Locate the cell with the specified text and output its (X, Y) center coordinate. 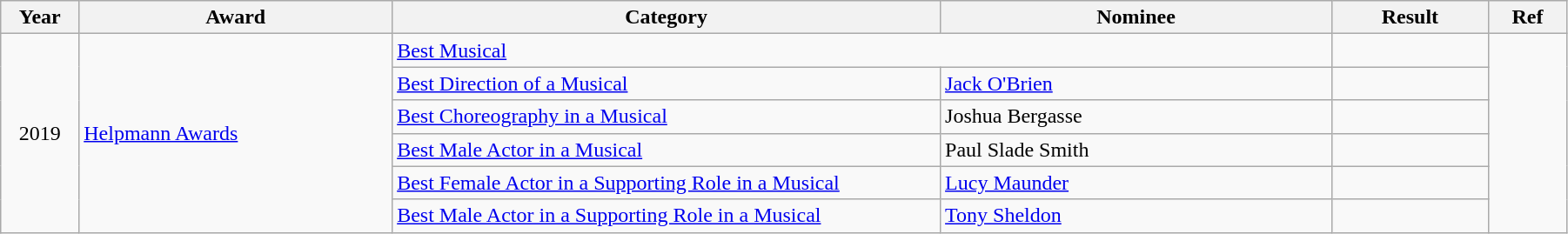
Tony Sheldon (1136, 216)
Best Male Actor in a Supporting Role in a Musical (667, 216)
Ref (1527, 17)
Lucy Maunder (1136, 183)
Joshua Bergasse (1136, 117)
Best Male Actor in a Musical (667, 150)
Paul Slade Smith (1136, 150)
Result (1410, 17)
Best Direction of a Musical (667, 84)
Year (40, 17)
2019 (40, 133)
Category (667, 17)
Best Choreography in a Musical (667, 117)
Best Musical (862, 50)
Jack O'Brien (1136, 84)
Helpmann Awards (236, 133)
Best Female Actor in a Supporting Role in a Musical (667, 183)
Award (236, 17)
Nominee (1136, 17)
